Output the [x, y] coordinate of the center of the cell containing the given text.  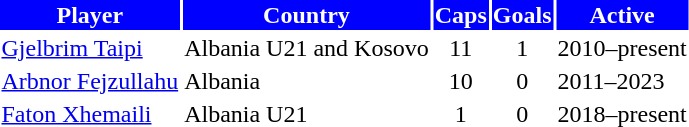
Player [90, 15]
Active [622, 15]
Albania U21 and Kosovo [307, 48]
2010–present [622, 48]
2011–2023 [622, 81]
Goals [522, 15]
Country [307, 15]
0 [522, 81]
1 [522, 48]
Gjelbrim Taipi [90, 48]
11 [460, 48]
10 [460, 81]
Albania [307, 81]
Arbnor Fejzullahu [90, 81]
Caps [460, 15]
